Determine the [x, y] coordinate at the center of the cell enclosing the given text.  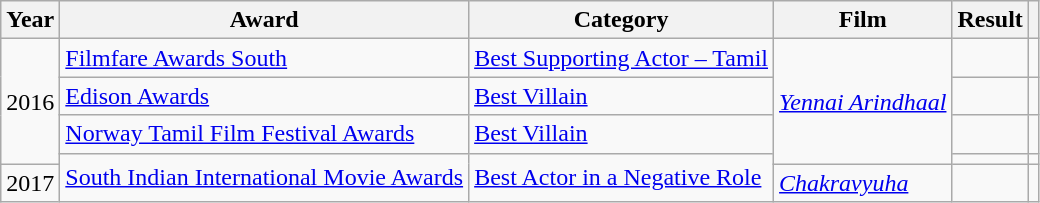
Result [990, 20]
Filmfare Awards South [264, 58]
Norway Tamil Film Festival Awards [264, 134]
Chakravyuha [863, 183]
Edison Awards [264, 96]
South Indian International Movie Awards [264, 178]
Category [622, 20]
2017 [30, 183]
Best Supporting Actor – Tamil [622, 58]
Year [30, 20]
Yennai Arindhaal [863, 102]
Award [264, 20]
Best Actor in a Negative Role [622, 178]
2016 [30, 102]
Film [863, 20]
